Determine the [X, Y] coordinate at the center of the cell enclosing the given text.  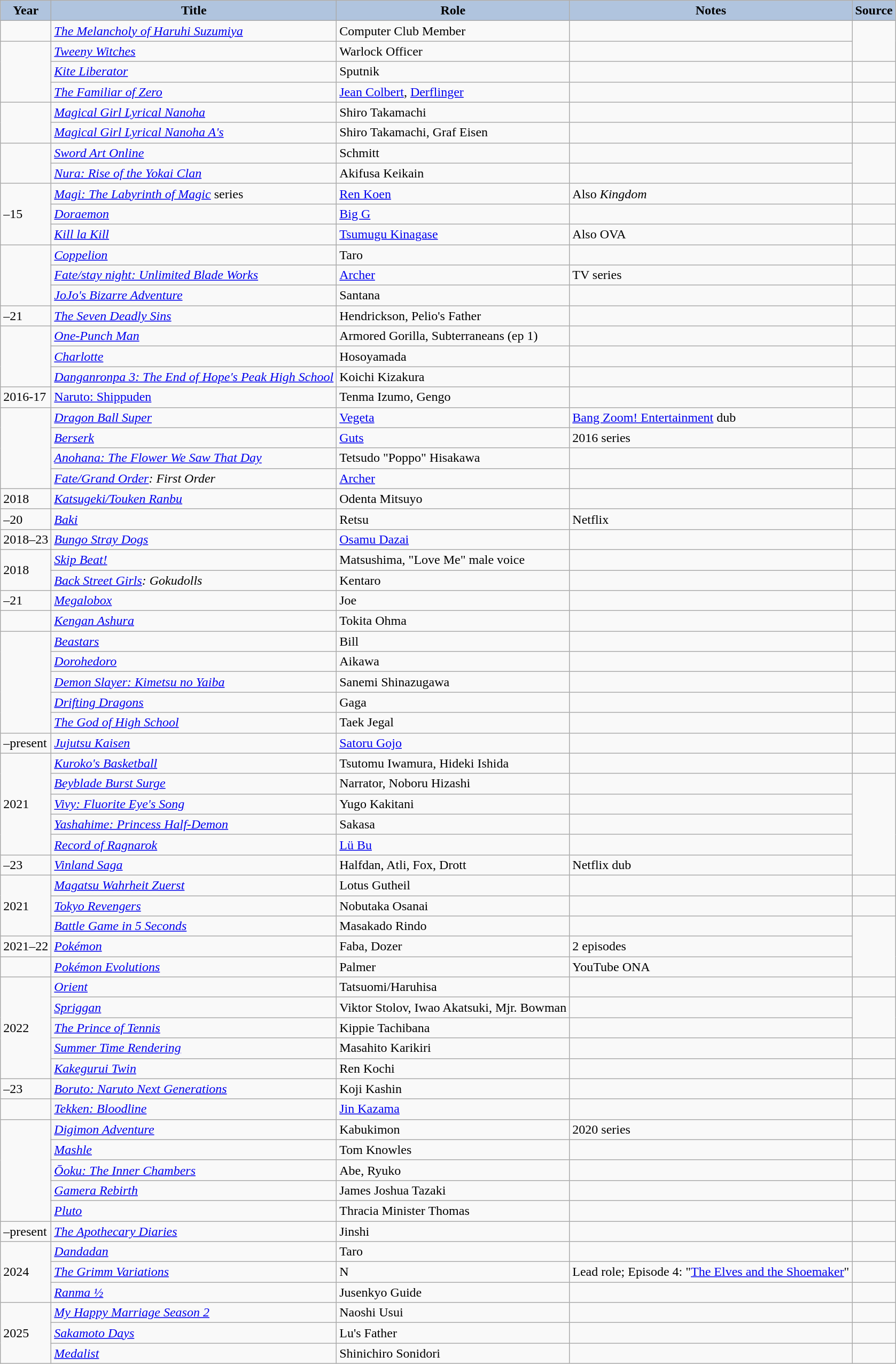
Masakado Rindo [453, 926]
Ranma ½ [194, 1292]
Digimon Adventure [194, 1129]
Kabukimon [453, 1129]
TV series [711, 275]
The Prince of Tennis [194, 1028]
Gamera Rebirth [194, 1190]
Jujutsu Kaisen [194, 743]
Orient [194, 987]
The Grimm Variations [194, 1272]
Nobutaka Osanai [453, 906]
Masahito Karikiri [453, 1048]
Danganronpa 3: The End of Hope's Peak High School [194, 377]
Yashahime: Princess Half-Demon [194, 824]
Kite Liberator [194, 72]
Sputnik [453, 72]
Tetsudo "Poppo" Hisakawa [453, 458]
Naoshi Usui [453, 1313]
2021–22 [26, 947]
Fate/Grand Order: First Order [194, 478]
Armored Gorilla, Subterraneans (ep 1) [453, 336]
Drifting Dragons [194, 702]
Tsutomu Iwamura, Hideki Ishida [453, 763]
Vivy: Fluorite Eye's Song [194, 804]
Skip Beat! [194, 560]
Santana [453, 296]
Osamu Dazai [453, 539]
Lu's Father [453, 1333]
Thracia Minister Thomas [453, 1211]
Schmitt [453, 153]
Tenma Izumo, Gengo [453, 397]
Hendrickson, Pelio's Father [453, 316]
Megalobox [194, 601]
Berserk [194, 438]
2020 series [711, 1129]
Matsushima, "Love Me" male voice [453, 560]
Charlotte [194, 356]
Also OVA [711, 234]
Beastars [194, 641]
Tatsuomi/Haruhisa [453, 987]
One-Punch Man [194, 336]
Notes [711, 11]
Tokita Ohma [453, 621]
Akifusa Keikain [453, 173]
Doraemon [194, 214]
Anohana: The Flower We Saw That Day [194, 458]
Summer Time Rendering [194, 1048]
Jinshi [453, 1231]
Lead role; Episode 4: "The Elves and the Shoemaker" [711, 1272]
Kakegurui Twin [194, 1068]
Tweeny Witches [194, 51]
Odenta Mitsuyo [453, 499]
Sanemi Shinazugawa [453, 682]
Coppelion [194, 255]
Halfdan, Atli, Fox, Drott [453, 865]
Ren Koen [453, 193]
Nura: Rise of the Yokai Clan [194, 173]
Kentaro [453, 580]
Boruto: Naruto Next Generations [194, 1089]
James Joshua Tazaki [453, 1190]
Fate/stay night: Unlimited Blade Works [194, 275]
Naruto: Shippuden [194, 397]
JoJo's Bizarre Adventure [194, 296]
Aikawa [453, 662]
2 episodes [711, 947]
–15 [26, 214]
Jean Colbert, Derflinger [453, 92]
Netflix [711, 519]
Year [26, 11]
Tom Knowles [453, 1150]
Title [194, 11]
Tekken: Bloodline [194, 1109]
Beyblade Burst Surge [194, 784]
Battle Game in 5 Seconds [194, 926]
Vinland Saga [194, 865]
Bill [453, 641]
Faba, Dozer [453, 947]
Pluto [194, 1211]
Abe, Ryuko [453, 1170]
Jin Kazama [453, 1109]
Demon Slayer: Kimetsu no Yaiba [194, 682]
Record of Ragnarok [194, 844]
Computer Club Member [453, 31]
2016 series [711, 438]
Gaga [453, 702]
Baki [194, 519]
Guts [453, 438]
YouTube ONA [711, 967]
Yugo Kakitani [453, 804]
Magical Girl Lyrical Nanoha A's [194, 133]
Also Kingdom [711, 193]
Palmer [453, 967]
Kengan Ashura [194, 621]
The Apothecary Diaries [194, 1231]
–20 [26, 519]
Dorohedoro [194, 662]
Shinichiro Sonidori [453, 1353]
Magi: The Labyrinth of Magic series [194, 193]
Lü Bu [453, 844]
2016-17 [26, 397]
Jusenkyo Guide [453, 1292]
Joe [453, 601]
Sakasa [453, 824]
Hosoyamada [453, 356]
Kill la Kill [194, 234]
Pokémon [194, 947]
Katsugeki/Touken Ranbu [194, 499]
Koichi Kizakura [453, 377]
Pokémon Evolutions [194, 967]
Kippie Tachibana [453, 1028]
Taek Jegal [453, 723]
Shiro Takamachi, Graf Eisen [453, 133]
Source [874, 11]
Magatsu Wahrheit Zuerst [194, 885]
Back Street Girls: Gokudolls [194, 580]
Tokyo Revengers [194, 906]
Dragon Ball Super [194, 417]
Bang Zoom! Entertainment dub [711, 417]
Sakamoto Days [194, 1333]
Satoru Gojo [453, 743]
Warlock Officer [453, 51]
2022 [26, 1028]
2025 [26, 1333]
Tsumugu Kinagase [453, 234]
Viktor Stolov, Iwao Akatsuki, Mjr. Bowman [453, 1007]
Shiro Takamachi [453, 112]
The Seven Deadly Sins [194, 316]
My Happy Marriage Season 2 [194, 1313]
2018–23 [26, 539]
Sword Art Online [194, 153]
Ren Kochi [453, 1068]
Mashle [194, 1150]
Narrator, Noboru Hizashi [453, 784]
The Melancholy of Haruhi Suzumiya [194, 31]
Big G [453, 214]
Spriggan [194, 1007]
Vegeta [453, 417]
The Familiar of Zero [194, 92]
Medalist [194, 1353]
2024 [26, 1272]
Dandadan [194, 1252]
Netflix dub [711, 865]
Retsu [453, 519]
Kuroko's Basketball [194, 763]
Koji Kashin [453, 1089]
Magical Girl Lyrical Nanoha [194, 112]
The God of High School [194, 723]
N [453, 1272]
Bungo Stray Dogs [194, 539]
Lotus Gutheil [453, 885]
Role [453, 11]
Ōoku: The Inner Chambers [194, 1170]
